Search for the cell housing the specified text and yield its [x, y] center coordinate. 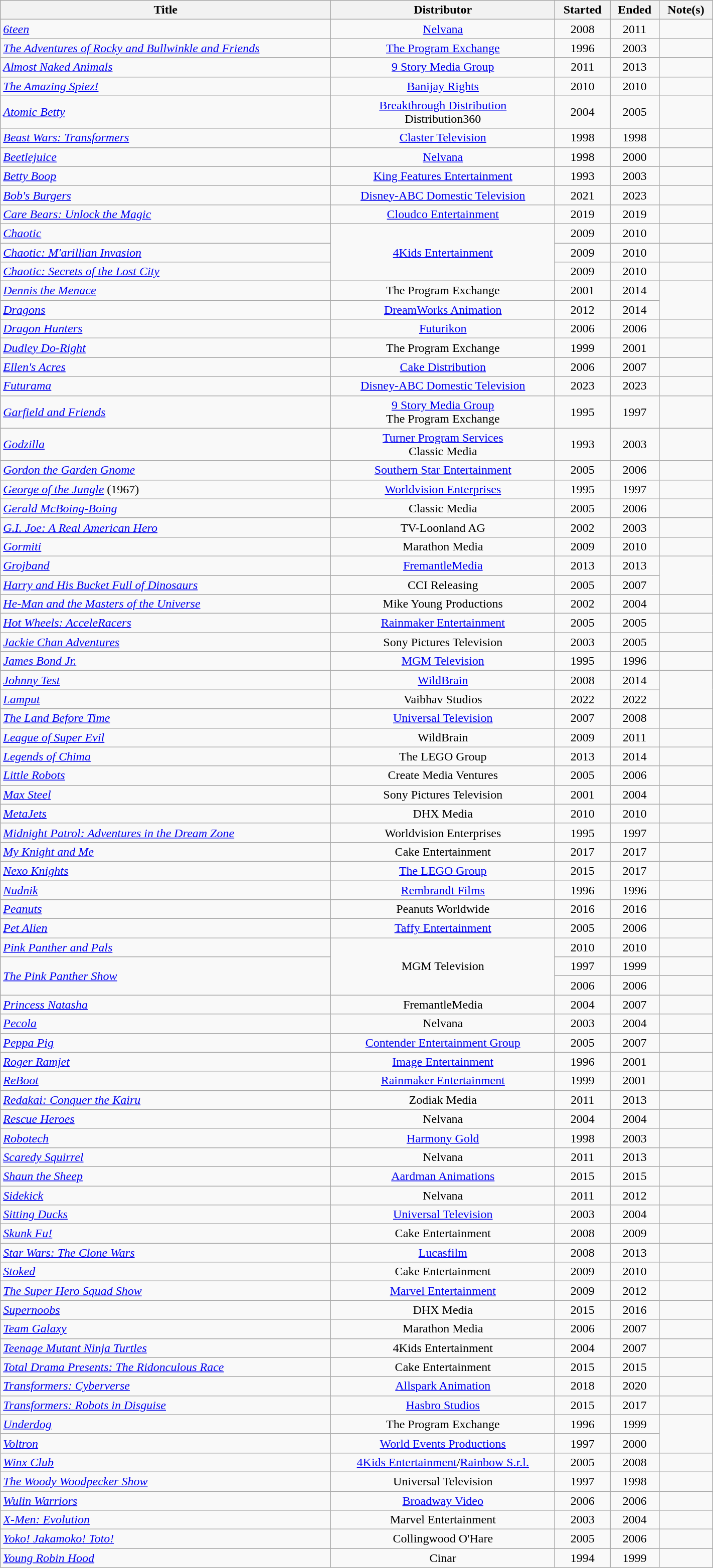
The Adventures of Rocky and Bullwinkle and Friends [165, 48]
MetaJets [165, 814]
Ellen's Acres [165, 367]
G.I. Joe: A Real American Hero [165, 527]
Underdog [165, 1424]
Harmony Gold [443, 1138]
Harry and His Bucket Full of Dinosaurs [165, 585]
Winx Club [165, 1462]
Hasbro Studios [443, 1405]
Voltron [165, 1443]
Midnight Patrol: Adventures in the Dream Zone [165, 833]
James Bond Jr. [165, 661]
Betty Boop [165, 176]
Sitting Ducks [165, 1215]
Shaun the Sheep [165, 1176]
Garfield and Friends [165, 412]
Pink Panther and Pals [165, 947]
Dennis the Menace [165, 291]
Almost Naked Animals [165, 67]
Title [165, 10]
Futurama [165, 386]
X-Men: Evolution [165, 1520]
Started [583, 10]
Rembrandt Films [443, 890]
Bob's Burgers [165, 195]
CCI Releasing [443, 585]
The Woody Woodpecker Show [165, 1481]
1994 [583, 1558]
Pecola [165, 1024]
Zodiak Media [443, 1100]
2020 [635, 1386]
Vaibhav Studios [443, 699]
2021 [583, 195]
Skunk Fu! [165, 1234]
Scaredy Squirrel [165, 1157]
Broadway Video [443, 1500]
Chaotic: Secrets of the Lost City [165, 272]
The Super Hero Squad Show [165, 1291]
Team Galaxy [165, 1329]
Image Entertainment [443, 1062]
Note(s) [686, 10]
Cinar [443, 1558]
King Features Entertainment [443, 176]
Classic Media [443, 508]
Hot Wheels: AcceleRacers [165, 623]
Distributor [443, 10]
Breakthrough DistributionDistribution360 [443, 112]
George of the Jungle (1967) [165, 489]
He-Man and the Masters of the Universe [165, 604]
Jackie Chan Adventures [165, 642]
Contender Entertainment Group [443, 1043]
Godzilla [165, 444]
Allspark Animation [443, 1386]
6teen [165, 29]
Princess Natasha [165, 1005]
Pet Alien [165, 928]
Gerald McBoing-Boing [165, 508]
Johnny Test [165, 680]
Nudnik [165, 890]
Care Bears: Unlock the Magic [165, 214]
9 Story Media GroupThe Program Exchange [443, 412]
Young Robin Hood [165, 1558]
Star Wars: The Clone Wars [165, 1253]
Yoko! Jakamoko! Toto! [165, 1539]
Collingwood O'Hare [443, 1539]
Nexo Knights [165, 871]
Turner Program ServicesClassic Media [443, 444]
Dudley Do-Right [165, 348]
Chaotic: M'arillian Invasion [165, 252]
Stoked [165, 1272]
DreamWorks Animation [443, 310]
Peanuts Worldwide [443, 909]
Supernoobs [165, 1310]
Create Media Ventures [443, 775]
World Events Productions [443, 1443]
Max Steel [165, 795]
Peppa Pig [165, 1043]
Banijay Rights [443, 86]
Legends of Chima [165, 756]
Wulin Warriors [165, 1500]
Dragons [165, 310]
Lucasfilm [443, 1253]
Roger Ramjet [165, 1062]
Total Drama Presents: The Ridonculous Race [165, 1367]
Gormiti [165, 546]
Robotech [165, 1138]
Grojband [165, 565]
Southern Star Entertainment [443, 470]
ReBoot [165, 1081]
Futurikon [443, 329]
Transformers: Robots in Disguise [165, 1405]
Chaotic [165, 233]
Teenage Mutant Ninja Turtles [165, 1348]
Peanuts [165, 909]
Beast Wars: Transformers [165, 138]
Atomic Betty [165, 112]
The Land Before Time [165, 718]
League of Super Evil [165, 737]
My Knight and Me [165, 852]
Mike Young Productions [443, 604]
Ended [635, 10]
Cake Distribution [443, 367]
TV-Loonland AG [443, 527]
9 Story Media Group [443, 67]
Beetlejuice [165, 157]
Cloudco Entertainment [443, 214]
Little Robots [165, 775]
2018 [583, 1386]
Gordon the Garden Gnome [165, 470]
Dragon Hunters [165, 329]
Redakai: Conquer the Kairu [165, 1100]
Lamput [165, 699]
The Amazing Spiez! [165, 86]
Sidekick [165, 1196]
Transformers: Cyberverse [165, 1386]
Claster Television [443, 138]
Taffy Entertainment [443, 928]
Rescue Heroes [165, 1119]
4Kids Entertainment/Rainbow S.r.l. [443, 1462]
The Pink Panther Show [165, 976]
Aardman Animations [443, 1176]
